Return (X, Y) of the center of cell containing provided text 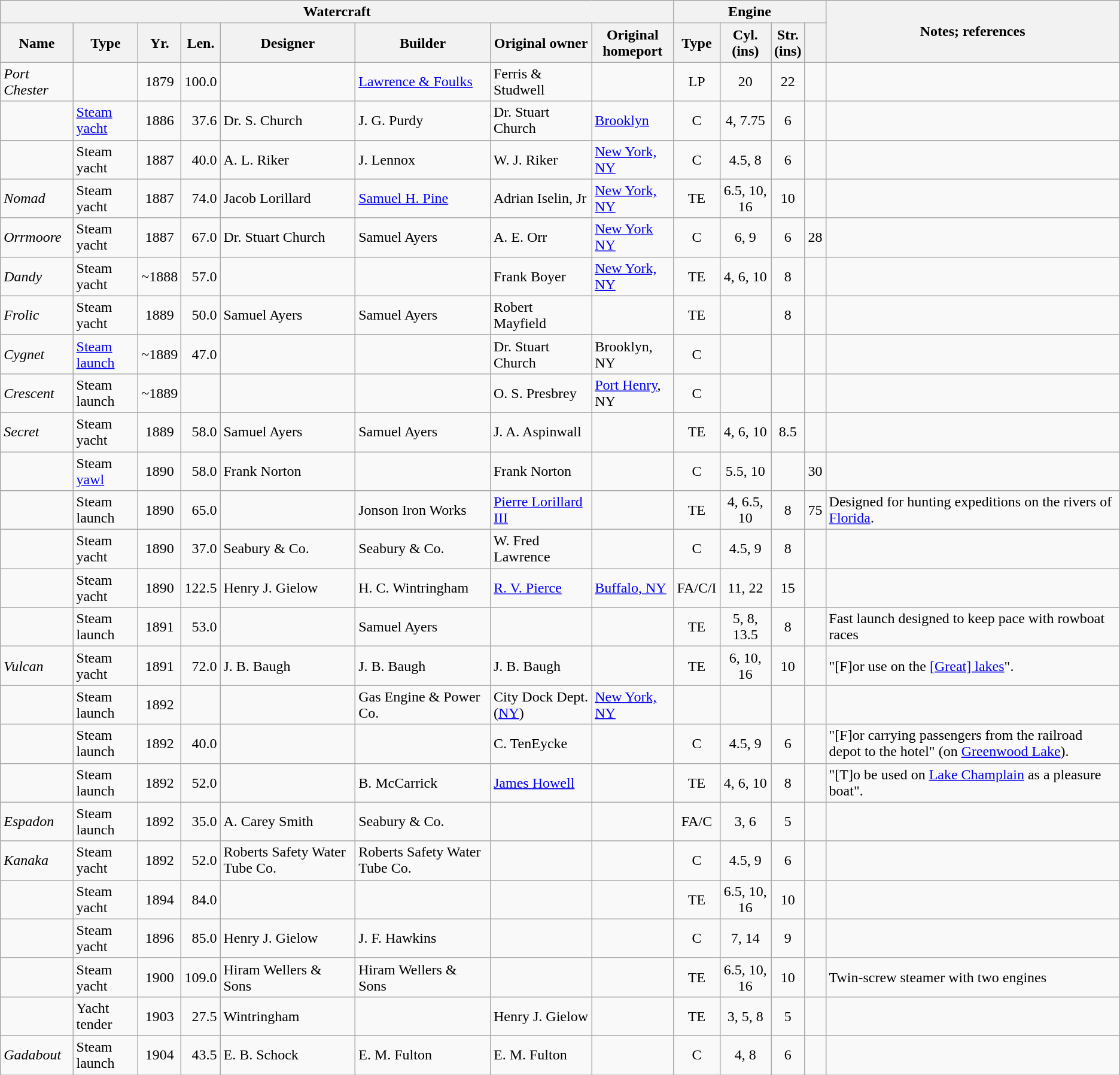
Nomad (37, 199)
Yacht tender (105, 1016)
A. Carey Smith (288, 821)
Frank Boyer (541, 277)
Frolic (37, 315)
20 (745, 81)
67.0 (201, 237)
Ferris & Studwell (541, 81)
Cygnet (37, 354)
Adrian Iselin, Jr (541, 199)
Brooklyn (633, 121)
Port Henry, NY (633, 393)
Jonson Iron Works (423, 510)
"[T]o be used on Lake Champlain as a pleasure boat". (973, 783)
C. TenEycke (541, 743)
H. C. Wintringham (423, 588)
109.0 (201, 977)
Name (37, 43)
27.5 (201, 1016)
Wintringham (288, 1016)
1894 (160, 899)
Robert Mayfield (541, 315)
Pierre Lorillard III (541, 510)
J. A. Aspinwall (541, 432)
22 (788, 81)
100.0 (201, 81)
City Dock Dept. (NY) (541, 705)
74.0 (201, 199)
A. E. Orr (541, 237)
37.0 (201, 549)
4, 8 (745, 1055)
E. B. Schock (288, 1055)
Crescent (37, 393)
122.5 (201, 588)
Brooklyn, NY (633, 354)
7, 14 (745, 939)
LP (696, 81)
Lawrence & Foulks (423, 81)
65.0 (201, 510)
1904 (160, 1055)
R. V. Pierce (541, 588)
Designer (288, 43)
Cyl.(ins) (745, 43)
75 (815, 510)
28 (815, 237)
Yr. (160, 43)
~1888 (160, 277)
Watercraft (337, 12)
Originalhomeport (633, 43)
James Howell (541, 783)
3, 5, 8 (745, 1016)
J. G. Purdy (423, 121)
50.0 (201, 315)
57.0 (201, 277)
"[F]or carrying passengers from the railroad depot to the hotel" (on Greenwood Lake). (973, 743)
Port Chester (37, 81)
43.5 (201, 1055)
5.5, 10 (745, 470)
8.5 (788, 432)
84.0 (201, 899)
11, 22 (745, 588)
1900 (160, 977)
Original owner (541, 43)
Steam yawl (105, 470)
J. Lennox (423, 159)
W. J. Riker (541, 159)
Vulcan (37, 666)
30 (815, 470)
1886 (160, 121)
4.5, 8 (745, 159)
1896 (160, 939)
4, 6.5, 10 (745, 510)
Fast launch designed to keep pace with rowboat races (973, 627)
B. McCarrick (423, 783)
35.0 (201, 821)
Designed for hunting expeditions on the rivers of Florida. (973, 510)
J. F. Hawkins (423, 939)
Twin-screw steamer with two engines (973, 977)
1879 (160, 81)
6, 10, 16 (745, 666)
FA/C/I (696, 588)
Engine (750, 12)
Dandy (37, 277)
85.0 (201, 939)
9 (788, 939)
37.6 (201, 121)
W. Fred Lawrence (541, 549)
"[F]or use on the [Great] lakes". (973, 666)
72.0 (201, 666)
New York NY (633, 237)
4, 7.75 (745, 121)
Secret (37, 432)
5, 8, 13.5 (745, 627)
47.0 (201, 354)
Kanaka (37, 861)
3, 6 (745, 821)
FA/C (696, 821)
Len. (201, 43)
Notes; references (973, 31)
1903 (160, 1016)
A. L. Riker (288, 159)
O. S. Presbrey (541, 393)
15 (788, 588)
Gadabout (37, 1055)
Buffalo, NY (633, 588)
Gas Engine & Power Co. (423, 705)
Samuel H. Pine (423, 199)
Espadon (37, 821)
Str.(ins) (788, 43)
53.0 (201, 627)
6, 9 (745, 237)
Orrmoore (37, 237)
Builder (423, 43)
Dr. S. Church (288, 121)
Jacob Lorillard (288, 199)
